Capture the cell that displays the provided text and extract its [X, Y] central coordinate. 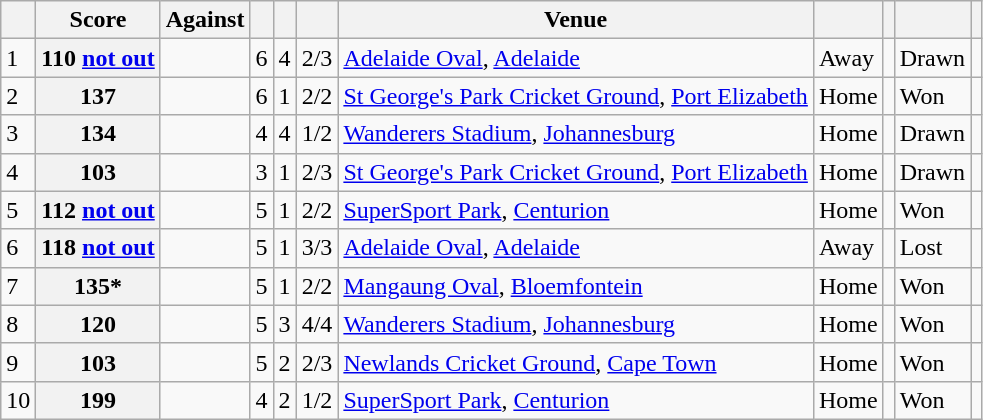
118 not out [98, 248]
7 [18, 286]
9 [18, 362]
Venue [576, 20]
10 [18, 400]
Mangaung Oval, Bloemfontein [576, 286]
110 not out [98, 58]
8 [18, 324]
112 not out [98, 210]
Against [205, 20]
199 [98, 400]
Score [98, 20]
Newlands Cricket Ground, Cape Town [576, 362]
3/3 [317, 248]
Lost [932, 248]
4/4 [317, 324]
120 [98, 324]
134 [98, 134]
137 [98, 96]
135* [98, 286]
